Identify which cell holds the provided text, then report its [x, y] central coordinate. 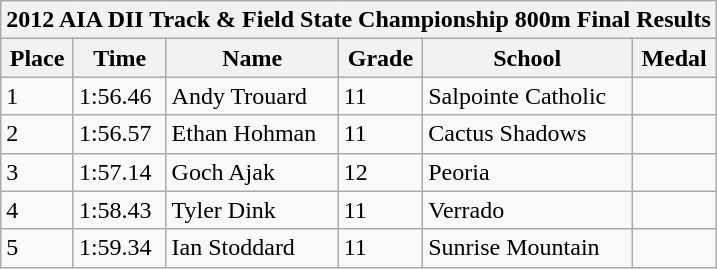
Tyler Dink [252, 210]
1:57.14 [120, 172]
12 [380, 172]
2 [38, 134]
Sunrise Mountain [528, 248]
Ethan Hohman [252, 134]
1:59.34 [120, 248]
2012 AIA DII Track & Field State Championship 800m Final Results [359, 20]
1 [38, 96]
5 [38, 248]
Cactus Shadows [528, 134]
Salpointe Catholic [528, 96]
Peoria [528, 172]
Place [38, 58]
1:58.43 [120, 210]
1:56.46 [120, 96]
1:56.57 [120, 134]
Medal [674, 58]
3 [38, 172]
School [528, 58]
Ian Stoddard [252, 248]
4 [38, 210]
Verrado [528, 210]
Name [252, 58]
Grade [380, 58]
Goch Ajak [252, 172]
Andy Trouard [252, 96]
Time [120, 58]
